Locate the cell with the specified text and output its (x, y) center coordinate. 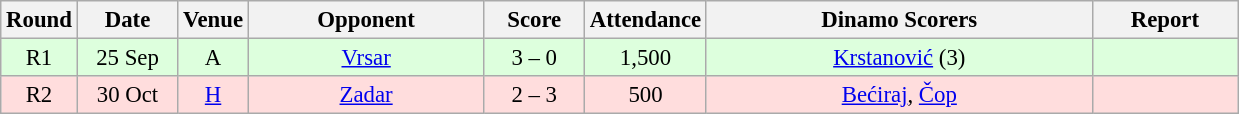
H (214, 95)
500 (646, 95)
Opponent (366, 20)
Score (534, 20)
Zadar (366, 95)
3 – 0 (534, 58)
Krstanović (3) (899, 58)
Bećiraj, Čop (899, 95)
25 Sep (128, 58)
A (214, 58)
Venue (214, 20)
Dinamo Scorers (899, 20)
1,500 (646, 58)
Round (39, 20)
Report (1165, 20)
30 Oct (128, 95)
Date (128, 20)
2 – 3 (534, 95)
R1 (39, 58)
R2 (39, 95)
Attendance (646, 20)
Vrsar (366, 58)
